For the text-containing cell, return its midpoint in [x, y] coordinate format. 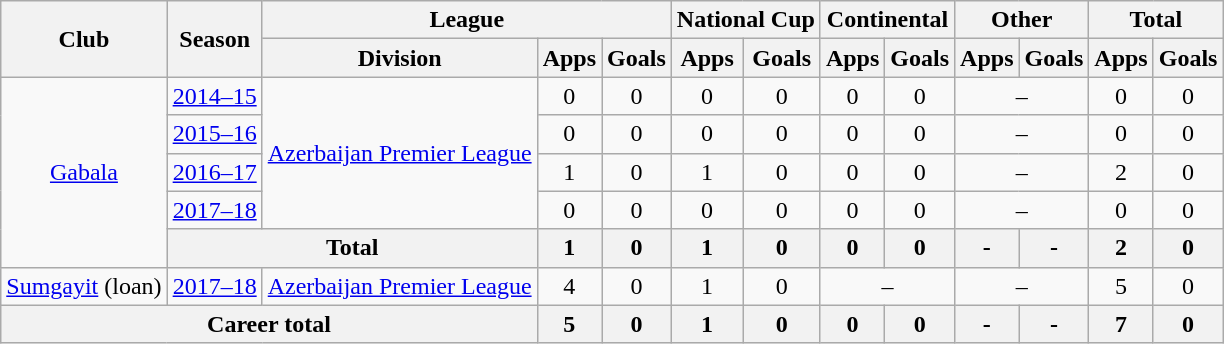
4 [569, 286]
7 [1121, 324]
National Cup [746, 20]
Career total [269, 324]
2015–16 [214, 134]
Other [1022, 20]
Sumgayit (loan) [84, 286]
Club [84, 39]
Gabala [84, 172]
Continental [887, 20]
Season [214, 39]
2014–15 [214, 96]
League [466, 20]
2016–17 [214, 172]
Division [400, 58]
